Capture the cell that displays the provided text and extract its (X, Y) central coordinate. 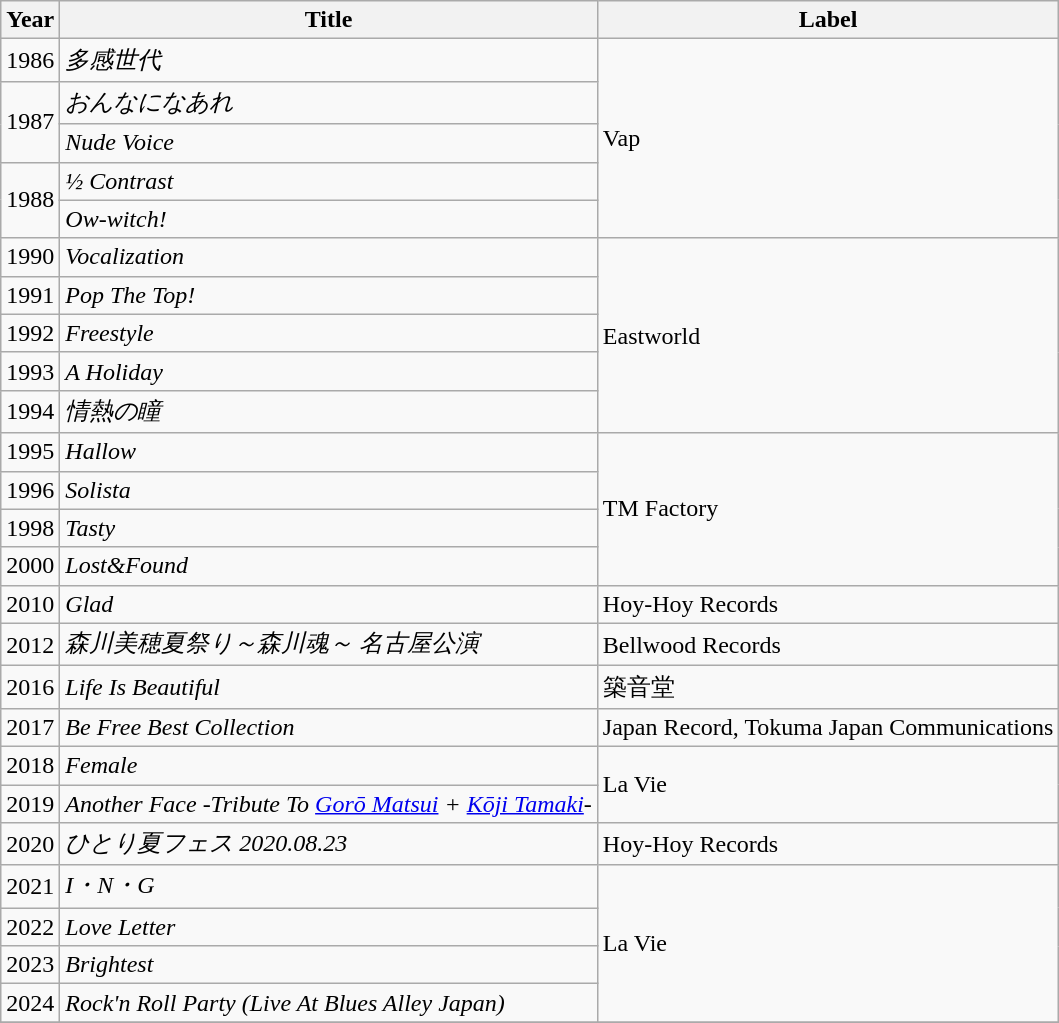
情熱の瞳 (329, 412)
Female (329, 765)
Lost&Found (329, 566)
2019 (30, 803)
2023 (30, 965)
Glad (329, 604)
Brightest (329, 965)
Life Is Beautiful (329, 688)
Eastworld (828, 336)
Rock'n Roll Party (Live At Blues Alley Japan) (329, 1003)
1988 (30, 200)
2010 (30, 604)
ひとり夏フェス 2020.08.23 (329, 844)
2017 (30, 727)
1992 (30, 333)
Label (828, 20)
1991 (30, 295)
Love Letter (329, 927)
Bellwood Records (828, 644)
2021 (30, 886)
築音堂 (828, 688)
Title (329, 20)
2018 (30, 765)
2024 (30, 1003)
2022 (30, 927)
2000 (30, 566)
TM Factory (828, 509)
½ Contrast (329, 181)
2016 (30, 688)
1993 (30, 371)
I・N・G (329, 886)
1996 (30, 490)
1994 (30, 412)
Tasty (329, 528)
おんなになあれ (329, 102)
Vap (828, 138)
A Holiday (329, 371)
Vocalization (329, 257)
Year (30, 20)
森川美穂夏祭り～森川魂～ 名古屋公演 (329, 644)
Another Face -Tribute To Gorō Matsui + Kōji Tamaki- (329, 803)
2012 (30, 644)
1998 (30, 528)
1990 (30, 257)
2020 (30, 844)
Japan Record, Tokuma Japan Communications (828, 727)
Solista (329, 490)
1987 (30, 122)
1986 (30, 60)
Freestyle (329, 333)
Pop The Top! (329, 295)
多感世代 (329, 60)
Ow-witch! (329, 219)
Be Free Best Collection (329, 727)
1995 (30, 452)
Hallow (329, 452)
Nude Voice (329, 143)
